Output the [x, y] coordinate of the center of the cell containing the given text.  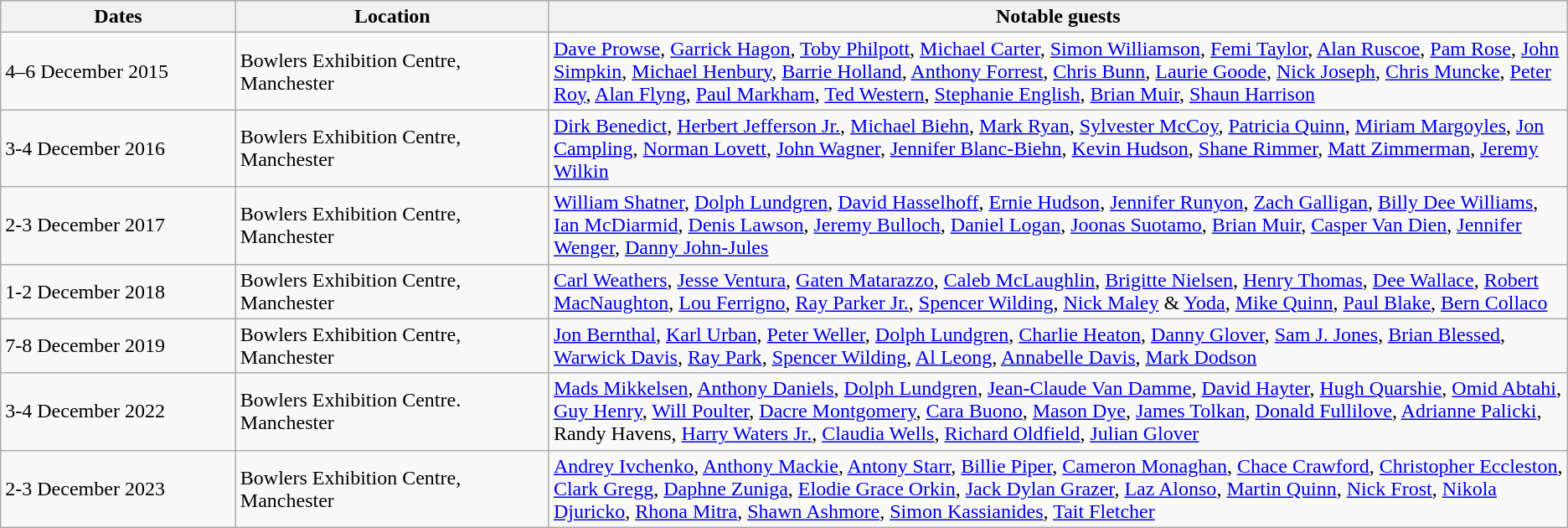
3-4 December 2022 [119, 412]
Notable guests [1058, 17]
Dates [119, 17]
1-2 December 2018 [119, 292]
2-3 December 2023 [119, 489]
4–6 December 2015 [119, 71]
7-8 December 2019 [119, 345]
Location [392, 17]
2-3 December 2017 [119, 225]
3-4 December 2016 [119, 148]
Bowlers Exhibition Centre. Manchester [392, 412]
